Pinpoint the cell where the given text exists, returning its [X, Y] midpoint coordinate. 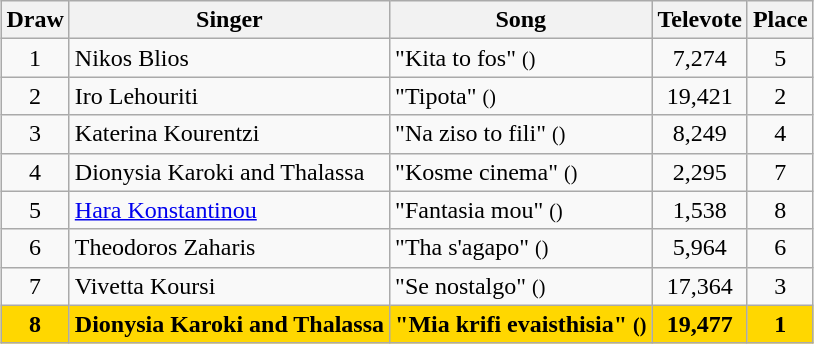
Vivetta Koursi [229, 286]
Iro Lehouriti [229, 96]
1,538 [700, 210]
Katerina Kourentzi [229, 134]
"Na ziso to fili" () [521, 134]
"Se nostalgo" () [521, 286]
Nikos Blios [229, 58]
Televote [700, 20]
8,249 [700, 134]
"Tha s'agapo" () [521, 248]
"Mia krifi evaisthisia" () [521, 324]
"Fantasia mou" () [521, 210]
"Kosme cinema" () [521, 172]
Place [780, 20]
Draw [35, 20]
Theodoros Zaharis [229, 248]
7,274 [700, 58]
"Kita to fos" () [521, 58]
"Tipota" () [521, 96]
Singer [229, 20]
2,295 [700, 172]
Song [521, 20]
19,421 [700, 96]
19,477 [700, 324]
Hara Konstantinou [229, 210]
17,364 [700, 286]
5,964 [700, 248]
